Pinpoint the cell where the given text exists, returning its [x, y] midpoint coordinate. 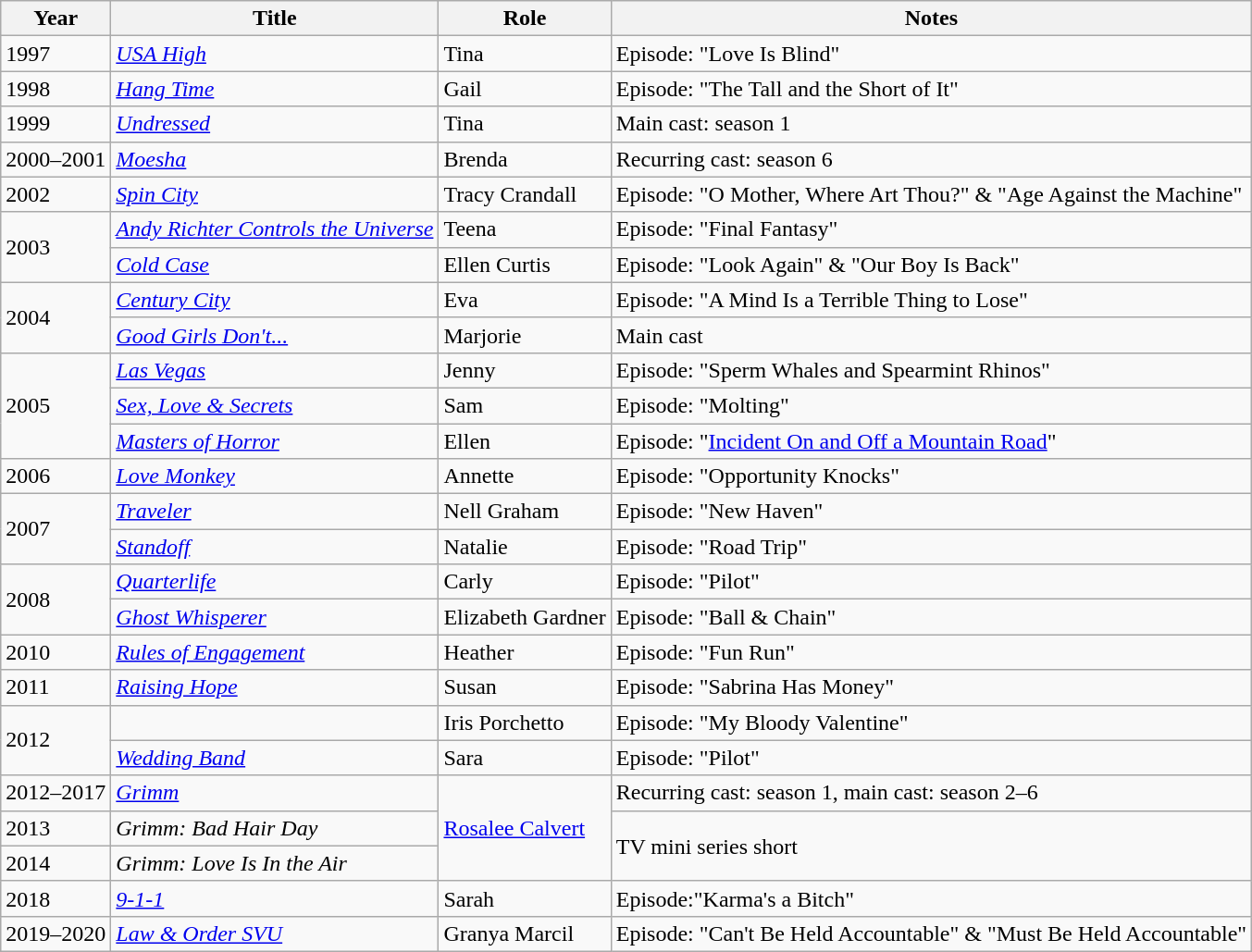
Standoff [275, 547]
Episode: "Final Fantasy" [931, 229]
Brenda [525, 159]
Year [56, 19]
2005 [56, 405]
2012 [56, 740]
Natalie [525, 547]
2010 [56, 652]
2014 [56, 863]
Ellen Curtis [525, 265]
TV mini series short [931, 846]
Episode: "Fun Run" [931, 652]
Main cast: season 1 [931, 124]
1999 [56, 124]
Teena [525, 229]
Raising Hope [275, 687]
Sara [525, 758]
Main cast [931, 335]
Ghost Whisperer [275, 617]
Episode: "Opportunity Knocks" [931, 476]
Masters of Horror [275, 441]
Carly [525, 582]
Episode: "Can't Be Held Accountable" & "Must Be Held Accountable" [931, 933]
Marjorie [525, 335]
Moesha [275, 159]
2007 [56, 529]
Episode: "Sperm Whales and Spearmint Rhinos" [931, 370]
9-1-1 [275, 898]
Rosalee Calvert [525, 828]
2013 [56, 828]
Episode: "Molting" [931, 405]
Law & Order SVU [275, 933]
Granya Marcil [525, 933]
Las Vegas [275, 370]
Sarah [525, 898]
Cold Case [275, 265]
Grimm: Love Is In the Air [275, 863]
2018 [56, 898]
Love Monkey [275, 476]
Grimm: Bad Hair Day [275, 828]
2000–2001 [56, 159]
Hang Time [275, 89]
Episode: "A Mind Is a Terrible Thing to Lose" [931, 300]
Episode: "My Bloody Valentine" [931, 723]
Sex, Love & Secrets [275, 405]
Sam [525, 405]
2002 [56, 194]
Episode: "O Mother, Where Art Thou?" & "Age Against the Machine" [931, 194]
Grimm [275, 793]
Nell Graham [525, 512]
Rules of Engagement [275, 652]
Spin City [275, 194]
Episode:"Karma's a Bitch" [931, 898]
Good Girls Don't... [275, 335]
2011 [56, 687]
Gail [525, 89]
Title [275, 19]
Episode: "The Tall and the Short of It" [931, 89]
2019–2020 [56, 933]
Susan [525, 687]
Episode: "Road Trip" [931, 547]
Episode: "Ball & Chain" [931, 617]
Century City [275, 300]
Episode: "Incident On and Off a Mountain Road" [931, 441]
Iris Porchetto [525, 723]
Tracy Crandall [525, 194]
Recurring cast: season 1, main cast: season 2–6 [931, 793]
Heather [525, 652]
USA High [275, 54]
Undressed [275, 124]
Annette [525, 476]
Role [525, 19]
2003 [56, 247]
Episode: "Look Again" & "Our Boy Is Back" [931, 265]
Eva [525, 300]
Andy Richter Controls the Universe [275, 229]
1997 [56, 54]
Quarterlife [275, 582]
Wedding Band [275, 758]
1998 [56, 89]
Recurring cast: season 6 [931, 159]
Jenny [525, 370]
Notes [931, 19]
Episode: "Love Is Blind" [931, 54]
Ellen [525, 441]
2012–2017 [56, 793]
Episode: "New Haven" [931, 512]
2008 [56, 600]
Traveler [275, 512]
2004 [56, 317]
Episode: "Sabrina Has Money" [931, 687]
2006 [56, 476]
Elizabeth Gardner [525, 617]
